Scan for the cell matching the given text and deliver its [X, Y] coordinate at center. 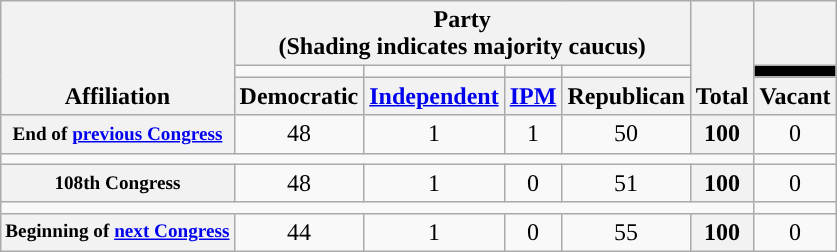
Total [722, 58]
108th Congress [118, 183]
End of previous Congress [118, 134]
55 [626, 232]
Affiliation [118, 58]
Beginning of next Congress [118, 232]
Vacant [795, 96]
Republican [626, 96]
Party (Shading indicates majority caucus) [462, 34]
50 [626, 134]
44 [299, 232]
51 [626, 183]
Independent [434, 96]
Democratic [299, 96]
IPM [533, 96]
